Scan for the cell matching the given text and deliver its (X, Y) coordinate at center. 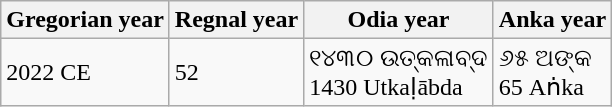
52 (236, 72)
Gregorian year (86, 20)
2022 CE (86, 72)
Odia year (399, 20)
Regnal year (236, 20)
୧୪୩୦ ଉତ୍କଳାବ୍ଦ1430 Utkaḷābda (399, 72)
Anka year (552, 20)
୬୫ ଅଙ୍କ65 Aṅka (552, 72)
